Search for the cell housing the specified text and yield its [X, Y] center coordinate. 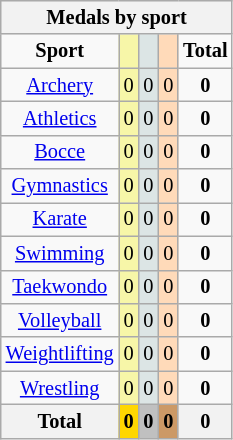
Gymnastics [60, 186]
Karate [60, 219]
Swimming [60, 253]
Sport [60, 51]
Wrestling [60, 388]
Medals by sport [117, 17]
Weightlifting [60, 354]
Taekwondo [60, 287]
Volleyball [60, 320]
Bocce [60, 152]
Athletics [60, 118]
Archery [60, 85]
